Capture the cell that displays the provided text and extract its (X, Y) central coordinate. 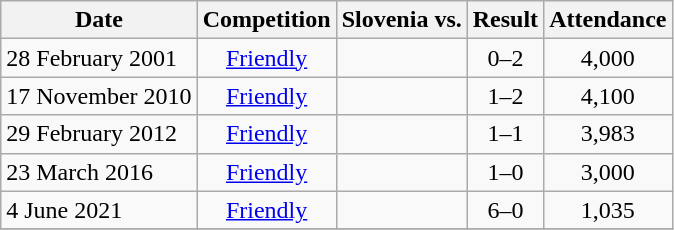
Attendance (608, 20)
Slovenia vs. (402, 20)
3,983 (608, 134)
Competition (266, 20)
6–0 (505, 210)
1–1 (505, 134)
1,035 (608, 210)
4,100 (608, 96)
1–2 (505, 96)
28 February 2001 (99, 58)
Date (99, 20)
23 March 2016 (99, 172)
29 February 2012 (99, 134)
Result (505, 20)
1–0 (505, 172)
3,000 (608, 172)
0–2 (505, 58)
17 November 2010 (99, 96)
4 June 2021 (99, 210)
4,000 (608, 58)
